Identify which cell holds the provided text, then report its (X, Y) central coordinate. 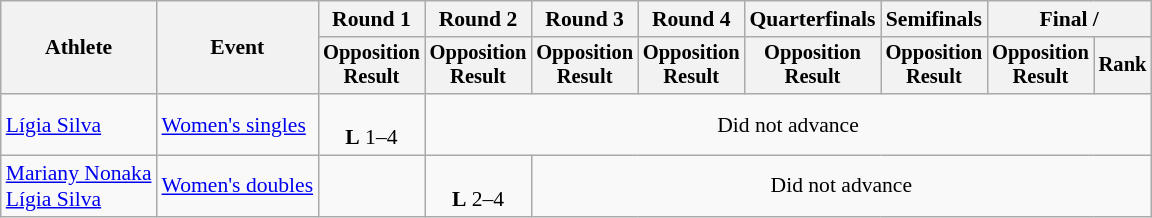
Final / (1069, 19)
L 1–4 (372, 124)
Round 1 (372, 19)
Event (238, 48)
Women's singles (238, 124)
Rank (1123, 66)
Lígia Silva (79, 124)
Round 4 (692, 19)
Athlete (79, 48)
Women's doubles (238, 186)
Semifinals (934, 19)
Mariany NonakaLígia Silva (79, 186)
L 2–4 (478, 186)
Round 3 (584, 19)
Round 2 (478, 19)
Quarterfinals (812, 19)
